Return (x, y) of the center of cell containing provided text 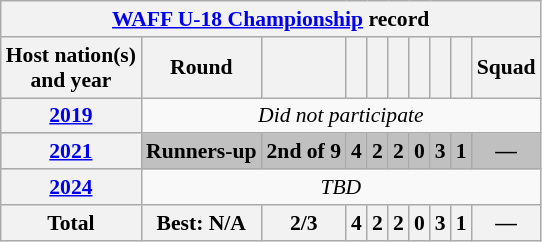
Did not participate (341, 116)
2024 (71, 187)
Total (71, 223)
2019 (71, 116)
WAFF U-18 Championship record (271, 19)
TBD (341, 187)
2021 (71, 152)
Host nation(s)and year (71, 68)
Runners-up (201, 152)
2/3 (304, 223)
Squad (506, 68)
2nd of 9 (304, 152)
Round (201, 68)
Best: N/A (201, 223)
